For the text-containing cell, return its midpoint in (X, Y) coordinate format. 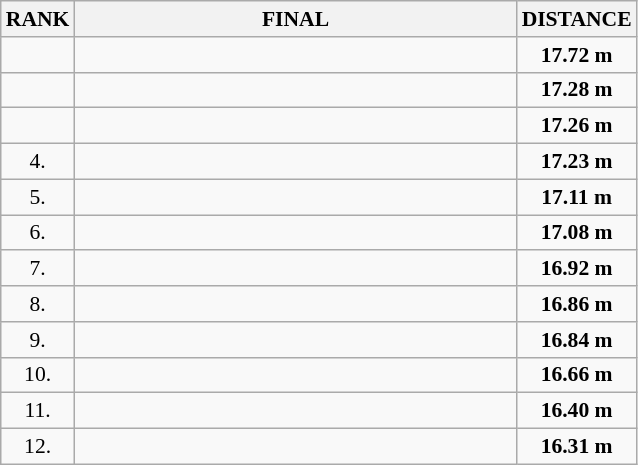
5. (38, 197)
10. (38, 375)
9. (38, 340)
DISTANCE (577, 19)
8. (38, 304)
11. (38, 411)
16.40 m (577, 411)
17.28 m (577, 90)
6. (38, 233)
17.11 m (577, 197)
4. (38, 162)
16.86 m (577, 304)
17.23 m (577, 162)
16.31 m (577, 447)
12. (38, 447)
17.26 m (577, 126)
16.84 m (577, 340)
17.08 m (577, 233)
17.72 m (577, 55)
16.66 m (577, 375)
FINAL (295, 19)
7. (38, 269)
RANK (38, 19)
16.92 m (577, 269)
